Pinpoint the cell where the given text exists, returning its (x, y) midpoint coordinate. 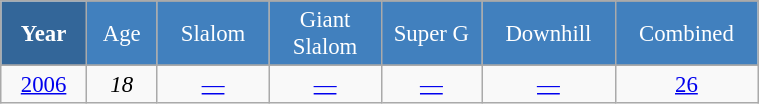
2006 (44, 85)
GiantSlalom (325, 34)
Combined (686, 34)
18 (122, 85)
26 (686, 85)
Age (122, 34)
Year (44, 34)
Downhill (549, 34)
Super G (432, 34)
Slalom (213, 34)
